Detect which cell encompasses the target text, then output its [X, Y] center coordinate. 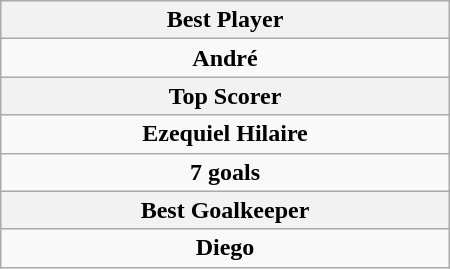
7 goals [224, 172]
Best Player [224, 20]
Ezequiel Hilaire [224, 134]
André [224, 58]
Diego [224, 248]
Best Goalkeeper [224, 210]
Top Scorer [224, 96]
